Return [x, y] of the center of cell containing provided text 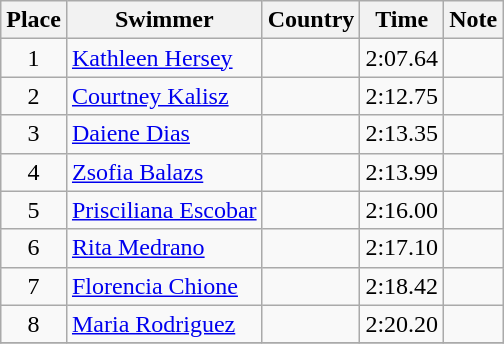
Kathleen Hersey [164, 58]
Courtney Kalisz [164, 96]
1 [34, 58]
2:18.42 [402, 286]
4 [34, 172]
Place [34, 20]
Zsofia Balazs [164, 172]
Rita Medrano [164, 248]
Swimmer [164, 20]
Country [311, 20]
2:13.99 [402, 172]
2:16.00 [402, 210]
Maria Rodriguez [164, 324]
Florencia Chione [164, 286]
2 [34, 96]
Time [402, 20]
2:20.20 [402, 324]
2:17.10 [402, 248]
Note [474, 20]
3 [34, 134]
2:13.35 [402, 134]
2:12.75 [402, 96]
2:07.64 [402, 58]
Prisciliana Escobar [164, 210]
Daiene Dias [164, 134]
7 [34, 286]
6 [34, 248]
8 [34, 324]
5 [34, 210]
